Find where the given text appears and provide that cell's center as (x, y) coordinate. 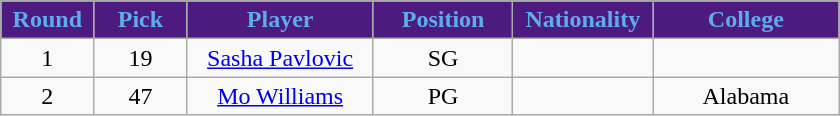
Alabama (746, 96)
Position (443, 20)
Nationality (583, 20)
Mo Williams (280, 96)
Round (48, 20)
47 (140, 96)
Pick (140, 20)
19 (140, 58)
Sasha Pavlovic (280, 58)
SG (443, 58)
2 (48, 96)
PG (443, 96)
1 (48, 58)
College (746, 20)
Player (280, 20)
